Return (x, y) of the center of cell containing provided text 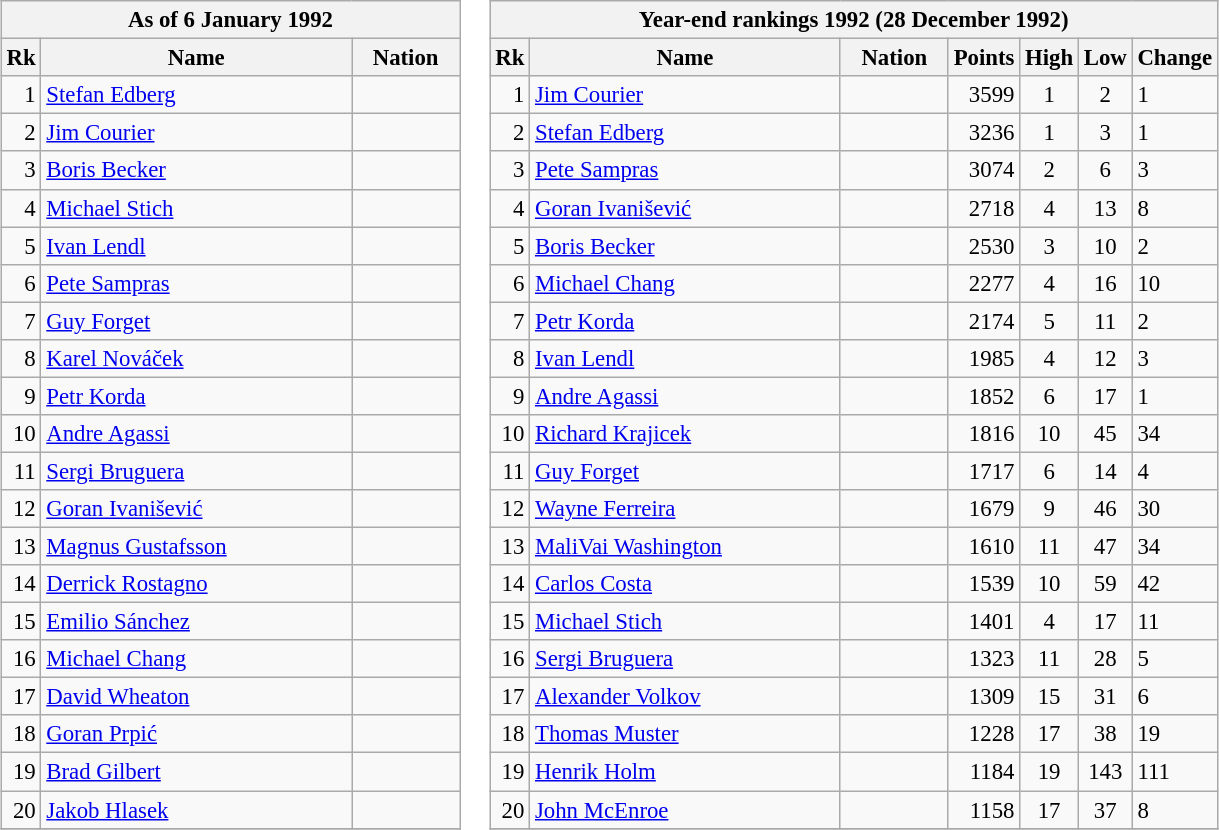
Thomas Muster (686, 734)
MaliVai Washington (686, 546)
1985 (984, 358)
Carlos Costa (686, 584)
30 (1174, 509)
2718 (984, 208)
2174 (984, 321)
38 (1105, 734)
Points (984, 58)
3599 (984, 95)
Alexander Volkov (686, 697)
1401 (984, 622)
1228 (984, 734)
42 (1174, 584)
2277 (984, 283)
28 (1105, 659)
1816 (984, 434)
1852 (984, 396)
Goran Prpić (196, 734)
Brad Gilbert (196, 772)
Emilio Sánchez (196, 622)
Year-end rankings 1992 (28 December 1992) (854, 20)
1539 (984, 584)
High (1050, 58)
59 (1105, 584)
1184 (984, 772)
143 (1105, 772)
2530 (984, 246)
3074 (984, 170)
1309 (984, 697)
111 (1174, 772)
1679 (984, 509)
John McEnroe (686, 809)
47 (1105, 546)
31 (1105, 697)
Jakob Hlasek (196, 809)
3236 (984, 133)
Change (1174, 58)
1717 (984, 471)
Magnus Gustafsson (196, 546)
Low (1105, 58)
1323 (984, 659)
Derrick Rostagno (196, 584)
Richard Krajicek (686, 434)
Wayne Ferreira (686, 509)
Karel Nováček (196, 358)
Henrik Holm (686, 772)
1610 (984, 546)
46 (1105, 509)
As of 6 January 1992 (230, 20)
45 (1105, 434)
David Wheaton (196, 697)
37 (1105, 809)
1158 (984, 809)
